Pinpoint the cell where the given text exists, returning its (X, Y) midpoint coordinate. 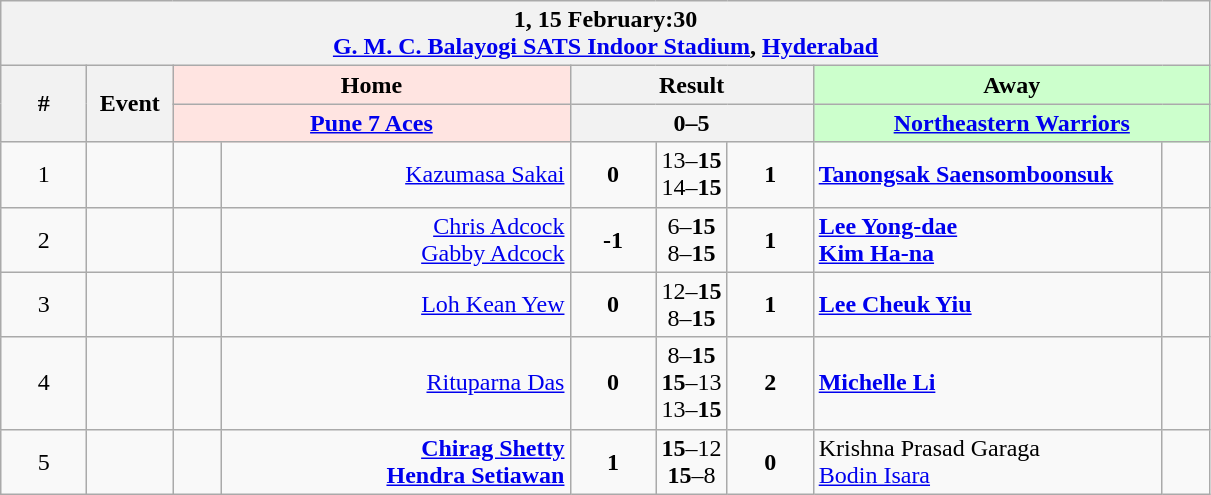
5 (44, 462)
8–1515–1313–15 (692, 383)
Home (372, 85)
1, 15 February:30G. M. C. Balayogi SATS Indoor Stadium, Hyderabad (606, 34)
Michelle Li (988, 383)
Loh Kean Yew (396, 304)
Lee Cheuk Yiu (988, 304)
# (44, 104)
Kazumasa Sakai (396, 174)
Tanongsak Saensomboonsuk (988, 174)
13–1514–15 (692, 174)
Rituparna Das (396, 383)
Away (1012, 85)
Northeastern Warriors (1012, 123)
-1 (613, 240)
12–158–15 (692, 304)
15–1215–8 (692, 462)
3 (44, 304)
Result (692, 85)
Chris Adcock Gabby Adcock (396, 240)
Chirag Shetty Hendra Setiawan (396, 462)
Event (130, 104)
0–5 (692, 123)
Krishna Prasad Garaga Bodin Isara (988, 462)
Lee Yong-dae Kim Ha-na (988, 240)
4 (44, 383)
Pune 7 Aces (372, 123)
6–158–15 (692, 240)
